Output the (x, y) coordinate of the center of the cell containing the given text.  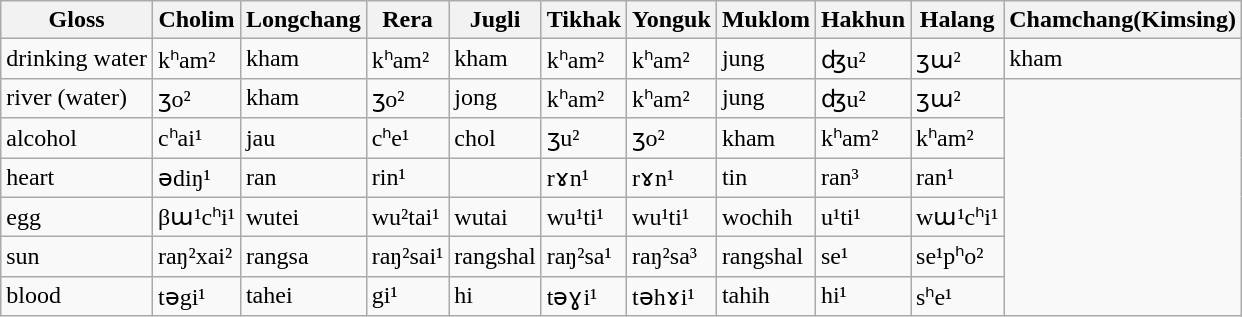
ədiŋ¹ (196, 178)
raŋ²sai¹ (408, 257)
Tikhak (584, 20)
ran (303, 178)
wochih (766, 217)
jau (303, 138)
raŋ²xai² (196, 257)
se¹ (862, 257)
βɯ¹cʰi¹ (196, 217)
egg (77, 217)
Cholim (196, 20)
alcohol (77, 138)
təgi¹ (196, 296)
wutai (495, 217)
Rera (408, 20)
ran³ (862, 178)
raŋ²sa³ (672, 257)
wutei (303, 217)
wɯ¹cʰi¹ (958, 217)
rangsa (303, 257)
heart (77, 178)
təhɤi¹ (672, 296)
hi (495, 296)
tahih (766, 296)
u¹ti¹ (862, 217)
tin (766, 178)
cʰai¹ (196, 138)
ʒu² (584, 138)
Yonguk (672, 20)
raŋ²sa¹ (584, 257)
jong (495, 98)
rin¹ (408, 178)
tahei (303, 296)
Jugli (495, 20)
cʰe¹ (408, 138)
Longchang (303, 20)
Chamchang(Kimsing) (1123, 20)
sʰe¹ (958, 296)
təɣi¹ (584, 296)
river (water) (77, 98)
wu²tai¹ (408, 217)
drinking water (77, 59)
Hakhun (862, 20)
chol (495, 138)
ran¹ (958, 178)
Muklom (766, 20)
gi¹ (408, 296)
Gloss (77, 20)
se¹pʰo² (958, 257)
blood (77, 296)
hi¹ (862, 296)
sun (77, 257)
Halang (958, 20)
